Determine the [X, Y] coordinate at the center of the cell enclosing the given text.  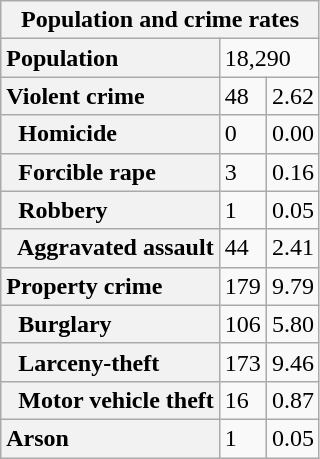
2.62 [292, 96]
Aggravated assault [110, 248]
Homicide [110, 134]
Forcible rape [110, 172]
44 [242, 248]
9.46 [292, 362]
106 [242, 324]
18,290 [269, 58]
Larceny-theft [110, 362]
5.80 [292, 324]
0.87 [292, 400]
Population and crime rates [160, 20]
179 [242, 286]
Robbery [110, 210]
Violent crime [110, 96]
0 [242, 134]
0.00 [292, 134]
Burglary [110, 324]
Population [110, 58]
0.16 [292, 172]
48 [242, 96]
173 [242, 362]
Motor vehicle theft [110, 400]
3 [242, 172]
Arson [110, 438]
9.79 [292, 286]
16 [242, 400]
2.41 [292, 248]
Property crime [110, 286]
